Return the [X, Y] coordinate for the center point of the cell that contains the specified text.  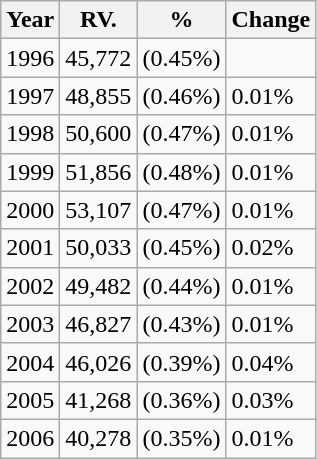
50,033 [98, 248]
(0.43%) [182, 324]
0.03% [271, 400]
0.02% [271, 248]
(0.39%) [182, 362]
1998 [30, 134]
Year [30, 20]
(0.35%) [182, 438]
40,278 [98, 438]
1997 [30, 96]
(0.48%) [182, 172]
49,482 [98, 286]
2006 [30, 438]
(0.36%) [182, 400]
(0.44%) [182, 286]
Change [271, 20]
2000 [30, 210]
53,107 [98, 210]
2004 [30, 362]
% [182, 20]
2001 [30, 248]
51,856 [98, 172]
46,827 [98, 324]
1996 [30, 58]
RV. [98, 20]
2005 [30, 400]
48,855 [98, 96]
41,268 [98, 400]
2003 [30, 324]
(0.46%) [182, 96]
0.04% [271, 362]
46,026 [98, 362]
1999 [30, 172]
2002 [30, 286]
45,772 [98, 58]
50,600 [98, 134]
